Return (x, y) of the center of cell containing provided text 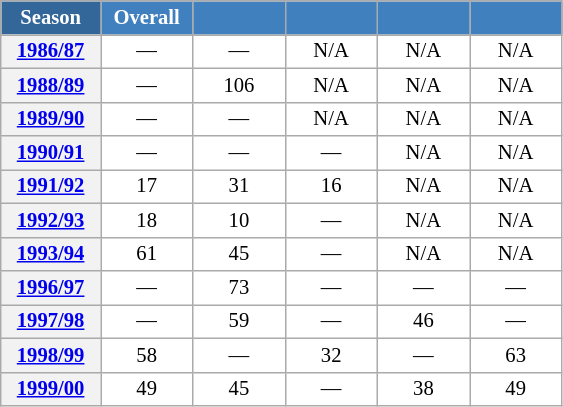
Season (51, 17)
58 (146, 355)
1997/98 (51, 321)
46 (423, 321)
16 (331, 186)
106 (239, 85)
38 (423, 389)
10 (239, 220)
1999/00 (51, 389)
1993/94 (51, 254)
1990/91 (51, 153)
18 (146, 220)
1988/89 (51, 85)
73 (239, 287)
1991/92 (51, 186)
59 (239, 321)
31 (239, 186)
1992/93 (51, 220)
1998/99 (51, 355)
1989/90 (51, 119)
61 (146, 254)
17 (146, 186)
1996/97 (51, 287)
Overall (146, 17)
32 (331, 355)
63 (516, 355)
1986/87 (51, 51)
